Return [X, Y] of the center of cell containing provided text 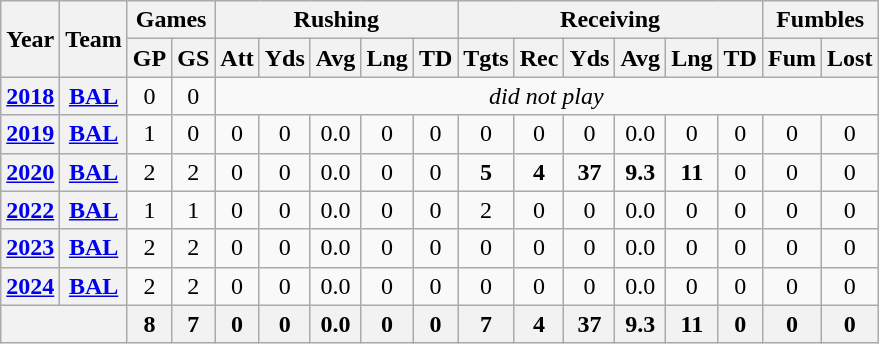
Games [170, 20]
GS [194, 58]
Lost [850, 58]
Tgts [486, 58]
8 [149, 324]
2022 [30, 210]
Fum [792, 58]
Fumbles [820, 20]
GP [149, 58]
5 [486, 172]
Team [94, 39]
did not play [546, 96]
2019 [30, 134]
Att [237, 58]
Receiving [610, 20]
2020 [30, 172]
Year [30, 39]
2023 [30, 248]
Rushing [336, 20]
2018 [30, 96]
2024 [30, 286]
Rec [539, 58]
